Scan for the cell matching the given text and deliver its [X, Y] coordinate at center. 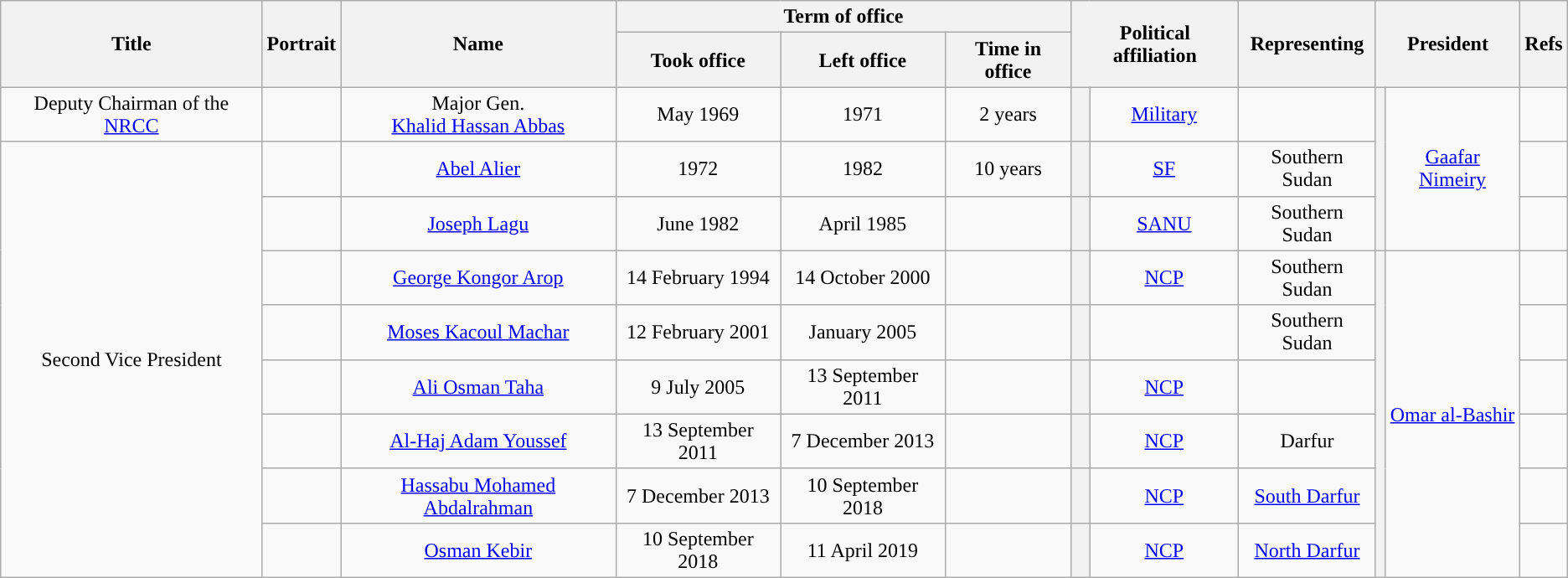
SF [1164, 169]
11 April 2019 [863, 550]
Time in office [1008, 60]
Joseph Lagu [478, 223]
Representing [1308, 44]
10 years [1008, 169]
Darfur [1308, 441]
Military [1164, 114]
Title [132, 44]
Ali Osman Taha [478, 387]
SANU [1164, 223]
Refs [1544, 44]
Left office [863, 60]
Abel Alier [478, 169]
12 February 2001 [699, 332]
Moses Kacoul Machar [478, 332]
2 years [1008, 114]
Osman Kebir [478, 550]
1971 [863, 114]
Term of office [843, 17]
Al-Haj Adam Youssef [478, 441]
North Darfur [1308, 550]
Gaafar Nimeiry [1452, 169]
April 1985 [863, 223]
14 February 1994 [699, 278]
Hassabu Mohamed Abdalrahman [478, 496]
Major Gen.Khalid Hassan Abbas [478, 114]
January 2005 [863, 332]
George Kongor Arop [478, 278]
14 October 2000 [863, 278]
South Darfur [1308, 496]
Name [478, 44]
President [1447, 44]
May 1969 [699, 114]
Political affiliation [1155, 44]
9 July 2005 [699, 387]
Omar al-Bashir [1452, 414]
Second Vice President [132, 359]
June 1982 [699, 223]
Portrait [302, 44]
Deputy Chairman of the NRCC [132, 114]
1982 [863, 169]
Took office [699, 60]
1972 [699, 169]
